Return (x, y) of the center of cell containing provided text 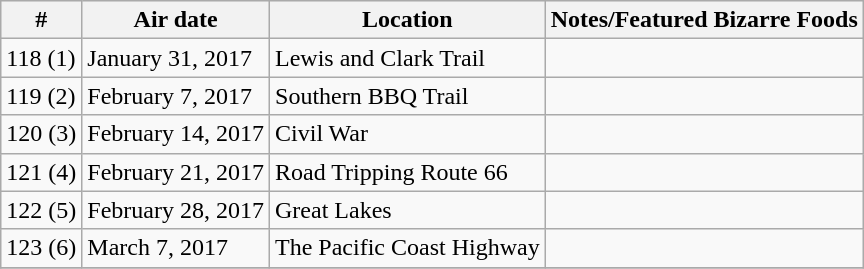
118 (1) (42, 58)
Civil War (408, 134)
123 (6) (42, 248)
Location (408, 20)
Lewis and Clark Trail (408, 58)
January 31, 2017 (176, 58)
120 (3) (42, 134)
Notes/Featured Bizarre Foods (704, 20)
The Pacific Coast Highway (408, 248)
Great Lakes (408, 210)
February 28, 2017 (176, 210)
121 (4) (42, 172)
February 14, 2017 (176, 134)
122 (5) (42, 210)
February 21, 2017 (176, 172)
Air date (176, 20)
March 7, 2017 (176, 248)
Southern BBQ Trail (408, 96)
Road Tripping Route 66 (408, 172)
February 7, 2017 (176, 96)
# (42, 20)
119 (2) (42, 96)
